Provide the [x, y] coordinate of the cell's center where the given text is located.  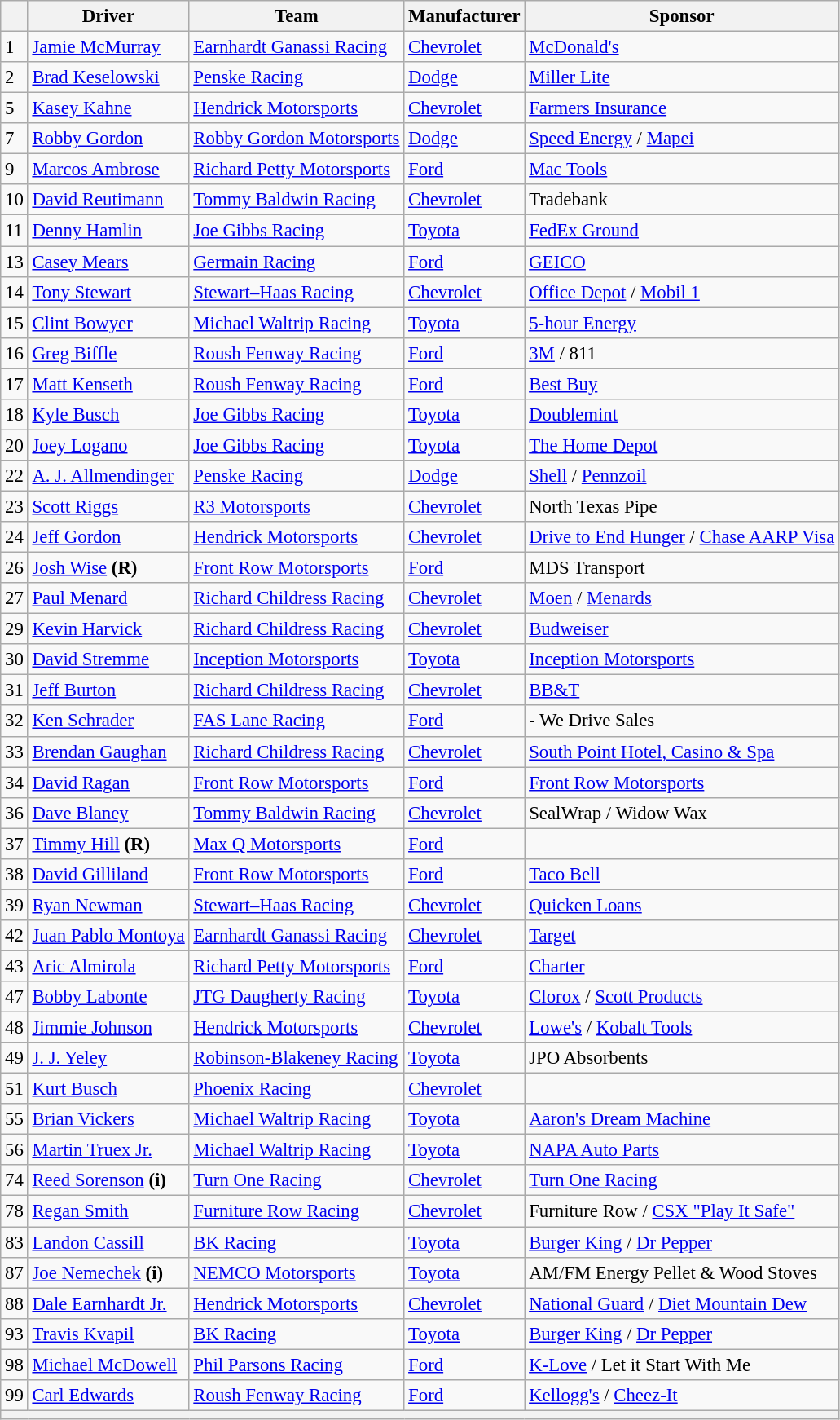
Robinson-Blakeney Racing [297, 1058]
7 [15, 139]
11 [15, 231]
9 [15, 170]
Clorox / Scott Products [682, 997]
Charter [682, 966]
Tony Stewart [108, 292]
93 [15, 1334]
32 [15, 721]
43 [15, 966]
Phoenix Racing [297, 1089]
Jeff Gordon [108, 537]
NAPA Auto Parts [682, 1150]
Clint Bowyer [108, 323]
Matt Kenseth [108, 384]
49 [15, 1058]
Drive to End Hunger / Chase AARP Visa [682, 537]
38 [15, 875]
Regan Smith [108, 1211]
Kellogg's / Cheez-It [682, 1396]
Tradebank [682, 200]
17 [15, 384]
Taco Bell [682, 875]
Robby Gordon [108, 139]
National Guard / Diet Mountain Dew [682, 1303]
Kasey Kahne [108, 108]
Best Buy [682, 384]
Brad Keselowski [108, 77]
JTG Daugherty Racing [297, 997]
Driver [108, 16]
Ryan Newman [108, 905]
27 [15, 598]
31 [15, 690]
SealWrap / Widow Wax [682, 813]
Timmy Hill (R) [108, 844]
22 [15, 476]
24 [15, 537]
Greg Biffle [108, 353]
18 [15, 415]
Germain Racing [297, 262]
47 [15, 997]
29 [15, 629]
Budweiser [682, 629]
88 [15, 1303]
Travis Kvapil [108, 1334]
Michael McDowell [108, 1365]
Josh Wise (R) [108, 568]
Juan Pablo Montoya [108, 936]
Paul Menard [108, 598]
The Home Depot [682, 445]
Quicken Loans [682, 905]
10 [15, 200]
FedEx Ground [682, 231]
Bobby Labonte [108, 997]
Martin Truex Jr. [108, 1150]
Landon Cassill [108, 1242]
Sponsor [682, 16]
Joe Nemechek (i) [108, 1272]
78 [15, 1211]
5 [15, 108]
3M / 811 [682, 353]
Miller Lite [682, 77]
42 [15, 936]
23 [15, 506]
McDonald's [682, 47]
Target [682, 936]
Ken Schrader [108, 721]
Dave Blaney [108, 813]
Kurt Busch [108, 1089]
87 [15, 1272]
NEMCO Motorsports [297, 1272]
K-Love / Let it Start With Me [682, 1365]
Furniture Row Racing [297, 1211]
13 [15, 262]
R3 Motorsports [297, 506]
J. J. Yeley [108, 1058]
Moen / Menards [682, 598]
Farmers Insurance [682, 108]
51 [15, 1089]
Max Q Motorsports [297, 844]
Mac Tools [682, 170]
Doublemint [682, 415]
South Point Hotel, Casino & Spa [682, 752]
David Gilliland [108, 875]
26 [15, 568]
David Ragan [108, 783]
GEICO [682, 262]
A. J. Allmendinger [108, 476]
North Texas Pipe [682, 506]
Brian Vickers [108, 1119]
Marcos Ambrose [108, 170]
Shell / Pennzoil [682, 476]
David Reutimann [108, 200]
Jimmie Johnson [108, 1028]
Denny Hamlin [108, 231]
David Stremme [108, 659]
- We Drive Sales [682, 721]
34 [15, 783]
1 [15, 47]
Speed Energy / Mapei [682, 139]
30 [15, 659]
Reed Sorenson (i) [108, 1181]
83 [15, 1242]
Kevin Harvick [108, 629]
33 [15, 752]
Kyle Busch [108, 415]
55 [15, 1119]
74 [15, 1181]
Joey Logano [108, 445]
AM/FM Energy Pellet & Wood Stoves [682, 1272]
99 [15, 1396]
36 [15, 813]
Dale Earnhardt Jr. [108, 1303]
14 [15, 292]
FAS Lane Racing [297, 721]
Robby Gordon Motorsports [297, 139]
Office Depot / Mobil 1 [682, 292]
BB&T [682, 690]
Manufacturer [464, 16]
20 [15, 445]
Phil Parsons Racing [297, 1365]
2 [15, 77]
16 [15, 353]
48 [15, 1028]
Aric Almirola [108, 966]
JPO Absorbents [682, 1058]
Lowe's / Kobalt Tools [682, 1028]
56 [15, 1150]
39 [15, 905]
Casey Mears [108, 262]
Carl Edwards [108, 1396]
15 [15, 323]
Furniture Row / CSX "Play It Safe" [682, 1211]
Brendan Gaughan [108, 752]
Scott Riggs [108, 506]
98 [15, 1365]
Team [297, 16]
Jeff Burton [108, 690]
Jamie McMurray [108, 47]
5-hour Energy [682, 323]
MDS Transport [682, 568]
37 [15, 844]
Aaron's Dream Machine [682, 1119]
